Return [X, Y] of the center of cell containing provided text 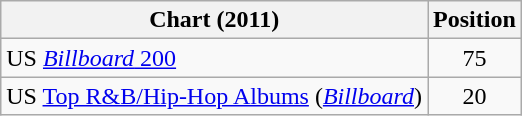
Chart (2011) [214, 20]
US Billboard 200 [214, 58]
20 [475, 96]
75 [475, 58]
US Top R&B/Hip-Hop Albums (Billboard) [214, 96]
Position [475, 20]
